Identify which cell holds the provided text, then report its [x, y] central coordinate. 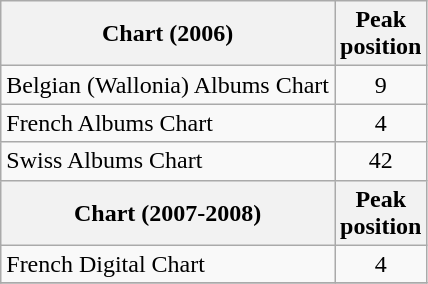
Belgian (Wallonia) Albums Chart [168, 85]
42 [380, 161]
Swiss Albums Chart [168, 161]
French Albums Chart [168, 123]
Chart (2007-2008) [168, 212]
Chart (2006) [168, 34]
French Digital Chart [168, 264]
9 [380, 85]
